Determine the (x, y) coordinate at the center of the cell enclosing the given text.  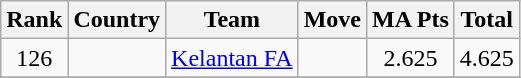
2.625 (411, 58)
Move (332, 20)
Country (117, 20)
Rank (34, 20)
4.625 (486, 58)
Team (232, 20)
Kelantan FA (232, 58)
MA Pts (411, 20)
126 (34, 58)
Total (486, 20)
